Return the [X, Y] coordinate for the center point of the cell that contains the specified text.  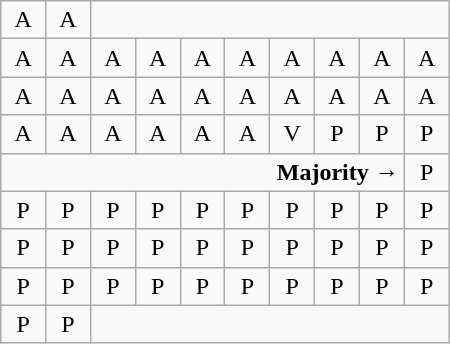
V [292, 134]
Majority → [203, 172]
